Capture the cell that displays the provided text and extract its (X, Y) central coordinate. 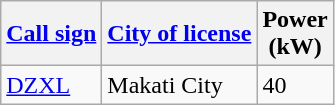
Call sign (52, 34)
40 (295, 85)
DZXL (52, 85)
Makati City (180, 85)
Power(kW) (295, 34)
City of license (180, 34)
